Return the (x, y) coordinate for the center point of the cell that contains the specified text.  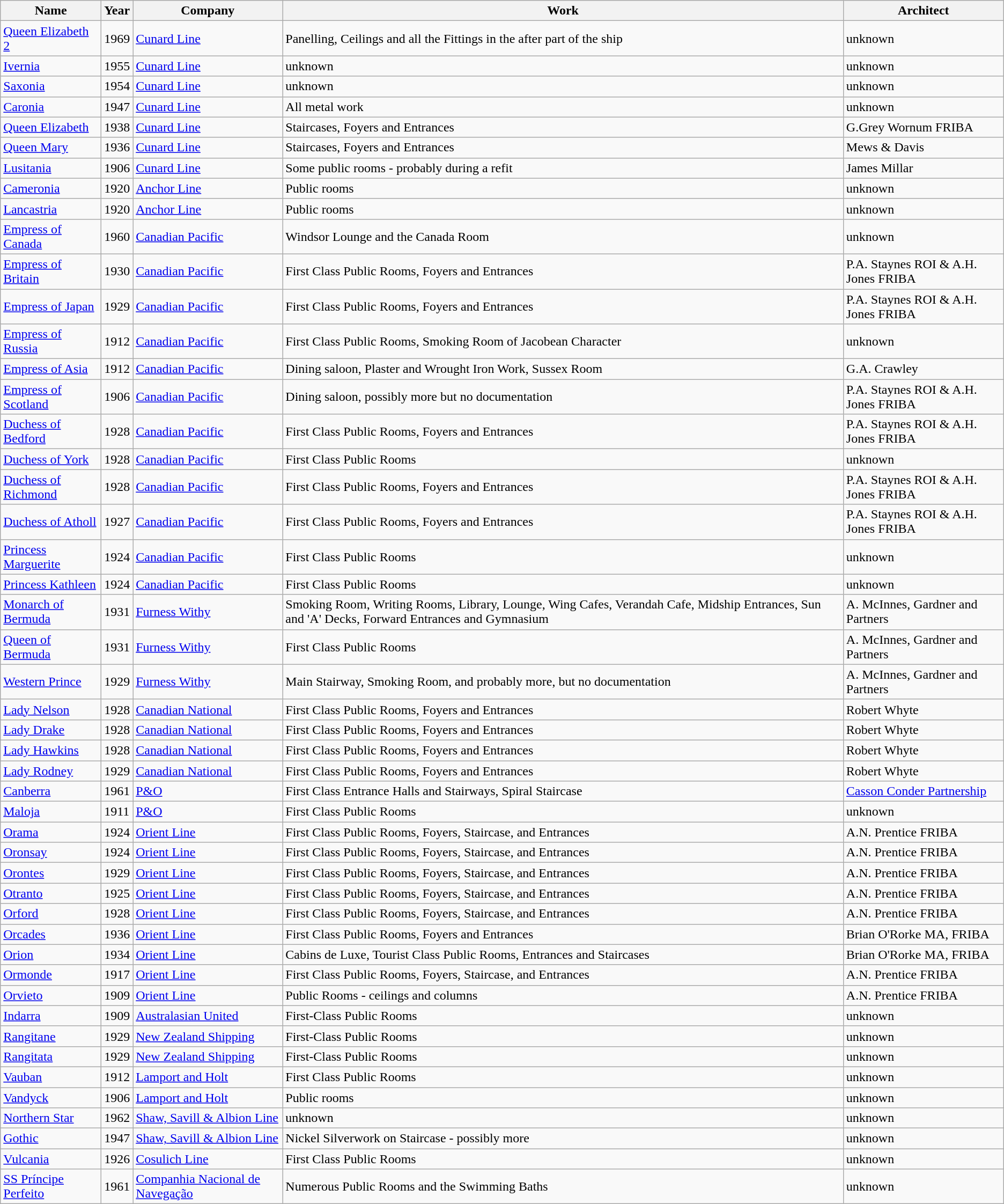
James Millar (924, 168)
All metal work (563, 107)
Orford (51, 914)
Company (208, 11)
Australasian United (208, 1016)
1955 (117, 66)
Queen Elizabeth 2 (51, 39)
Queen Mary (51, 148)
Queen of Bermuda (51, 647)
1911 (117, 812)
Western Prince (51, 681)
Windsor Lounge and the Canada Room (563, 236)
SS Príncipe Perfeito (51, 1187)
Empress of Japan (51, 306)
G.Grey Wornum FRIBA (924, 127)
Otranto (51, 893)
Duchess of Bedford (51, 431)
First Class Entrance Halls and Stairways, Spiral Staircase (563, 791)
1969 (117, 39)
Vauban (51, 1077)
Casson Conder Partnership (924, 791)
Cosulich Line (208, 1159)
1925 (117, 893)
Architect (924, 11)
Lady Rodney (51, 771)
Nickel Silverwork on Staircase - possibly more (563, 1139)
Year (117, 11)
Work (563, 11)
Empress of Britain (51, 271)
1926 (117, 1159)
1960 (117, 236)
Ivernia (51, 66)
Numerous Public Rooms and the Swimming Baths (563, 1187)
1938 (117, 127)
1934 (117, 955)
Princess Kathleen (51, 584)
Lancastria (51, 209)
Orama (51, 832)
Maloja (51, 812)
First Class Public Rooms, Smoking Room of Jacobean Character (563, 341)
Empress of Russia (51, 341)
Companhia Nacional de Navegação (208, 1187)
1930 (117, 271)
Vulcania (51, 1159)
Cameronia (51, 188)
G.A. Crawley (924, 369)
Ormonde (51, 975)
Caronia (51, 107)
Rangitata (51, 1056)
Rangitane (51, 1036)
1917 (117, 975)
Some public rooms - probably during a refit (563, 168)
Orvieto (51, 995)
Public Rooms - ceilings and columns (563, 995)
Princess Marguerite (51, 557)
Empress of Asia (51, 369)
Saxonia (51, 86)
Northern Star (51, 1118)
Orontes (51, 873)
Lady Hawkins (51, 750)
Duchess of Atholl (51, 522)
Duchess of Richmond (51, 487)
Vandyck (51, 1097)
Cabins de Luxe, Tourist Class Public Rooms, Entrances and Staircases (563, 955)
Dining saloon, Plaster and Wrought Iron Work, Sussex Room (563, 369)
Gothic (51, 1139)
Main Stairway, Smoking Room, and probably more, but no documentation (563, 681)
Queen Elizabeth (51, 127)
Monarch of Bermuda (51, 612)
Empress of Scotland (51, 397)
Panelling, Ceilings and all the Fittings in the after part of the ship (563, 39)
1954 (117, 86)
Canberra (51, 791)
Smoking Room, Writing Rooms, Library, Lounge, Wing Cafes, Verandah Cafe, Midship Entrances, Sun and 'A' Decks, Forward Entrances and Gymnasium (563, 612)
1962 (117, 1118)
Lusitania (51, 168)
Lady Drake (51, 730)
Dining saloon, possibly more but no documentation (563, 397)
1927 (117, 522)
Duchess of York (51, 459)
Lady Nelson (51, 709)
Orion (51, 955)
Name (51, 11)
Oronsay (51, 853)
Empress of Canada (51, 236)
Orcades (51, 934)
Mews & Davis (924, 148)
Indarra (51, 1016)
